Find where the given text appears and provide that cell's center as (X, Y) coordinate. 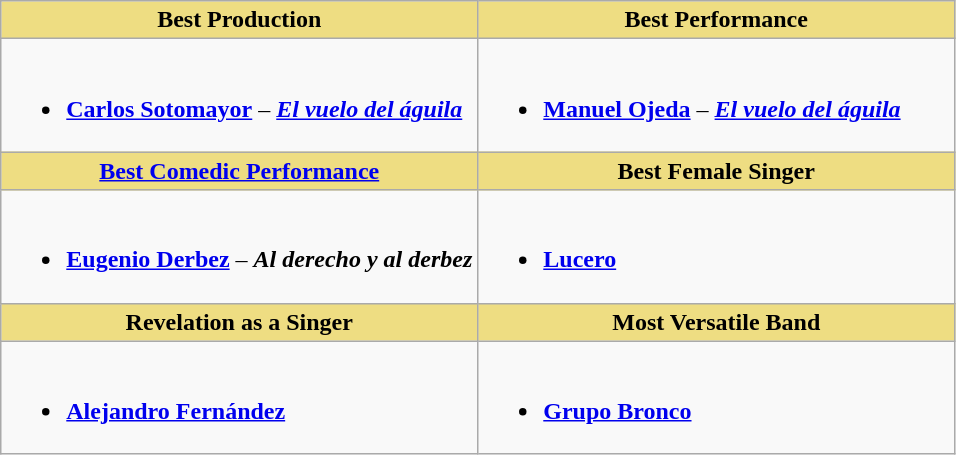
Grupo Bronco (716, 398)
Carlos Sotomayor – El vuelo del águila (240, 96)
Most Versatile Band (716, 322)
Best Production (240, 20)
Best Female Singer (716, 171)
Manuel Ojeda – El vuelo del águila (716, 96)
Best Performance (716, 20)
Best Comedic Performance (240, 171)
Eugenio Derbez – Al derecho y al derbez (240, 246)
Lucero (716, 246)
Revelation as a Singer (240, 322)
Alejandro Fernández (240, 398)
